Return (X, Y) of the center of cell containing provided text 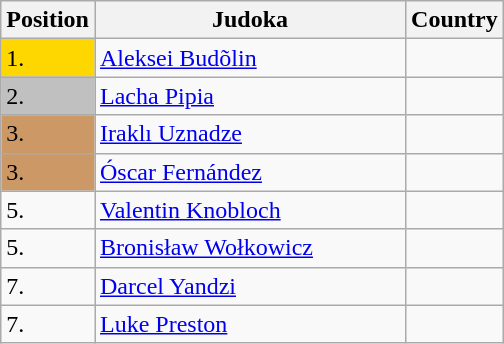
Óscar Fernández (250, 172)
Valentin Knobloch (250, 210)
2. (48, 96)
Judoka (250, 20)
Country (455, 20)
Darcel Yandzi (250, 286)
Lacha Pipia (250, 96)
Aleksei Budõlin (250, 58)
Bronisław Wołkowicz (250, 248)
Iraklı Uznadze (250, 134)
1. (48, 58)
Position (48, 20)
Luke Preston (250, 324)
